Return the (X, Y) coordinate for the center point of the cell that contains the specified text.  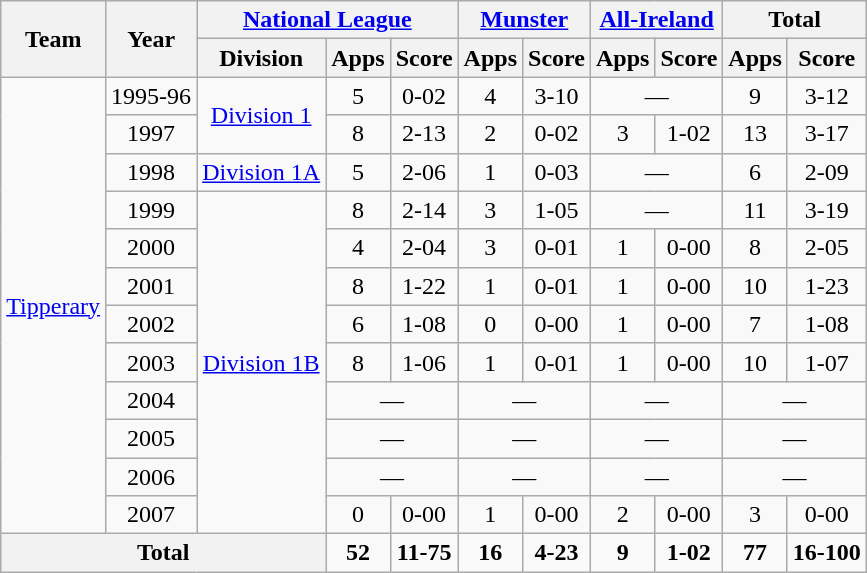
13 (755, 134)
Team (54, 39)
1-05 (557, 210)
Munster (524, 20)
1-22 (424, 286)
Division 1 (262, 115)
Tipperary (54, 306)
Year (152, 39)
All-Ireland (656, 20)
3-10 (557, 96)
1998 (152, 172)
3-12 (826, 96)
2007 (152, 515)
77 (755, 553)
Division 1B (262, 362)
2001 (152, 286)
2000 (152, 248)
2-04 (424, 248)
National League (328, 20)
1999 (152, 210)
2-09 (826, 172)
0-03 (557, 172)
3-17 (826, 134)
1-07 (826, 362)
1-23 (826, 286)
3-19 (826, 210)
Division (262, 58)
52 (358, 553)
2004 (152, 400)
2-13 (424, 134)
16 (490, 553)
1-06 (424, 362)
Division 1A (262, 172)
4-23 (557, 553)
2003 (152, 362)
2005 (152, 438)
7 (755, 324)
2006 (152, 477)
1997 (152, 134)
1995-96 (152, 96)
2-06 (424, 172)
16-100 (826, 553)
11 (755, 210)
2002 (152, 324)
2-05 (826, 248)
11-75 (424, 553)
2-14 (424, 210)
